Scan for the cell matching the given text and deliver its [x, y] coordinate at center. 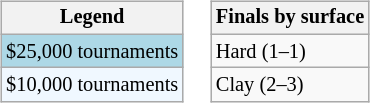
$25,000 tournaments [92, 51]
$10,000 tournaments [92, 85]
Finals by surface [290, 18]
Legend [92, 18]
Hard (1–1) [290, 51]
Clay (2–3) [290, 85]
